Extract the [x, y] coordinate from the center of the cell holding the provided text.  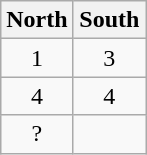
1 [37, 58]
North [37, 20]
South [109, 20]
? [37, 134]
3 [109, 58]
